Provide the [x, y] coordinate of the cell's center where the given text is located.  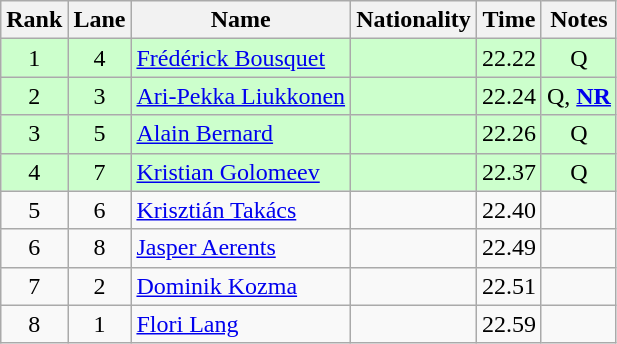
22.37 [508, 172]
Notes [578, 20]
Alain Bernard [241, 134]
Rank [34, 20]
Kristian Golomeev [241, 172]
Lane [100, 20]
Q, NR [578, 96]
Time [508, 20]
Krisztián Takács [241, 210]
22.51 [508, 286]
22.49 [508, 248]
22.40 [508, 210]
Ari-Pekka Liukkonen [241, 96]
Jasper Aerents [241, 248]
22.26 [508, 134]
Frédérick Bousquet [241, 58]
22.22 [508, 58]
Nationality [414, 20]
Dominik Kozma [241, 286]
Flori Lang [241, 324]
22.59 [508, 324]
Name [241, 20]
22.24 [508, 96]
